Detect which cell encompasses the target text, then output its [x, y] center coordinate. 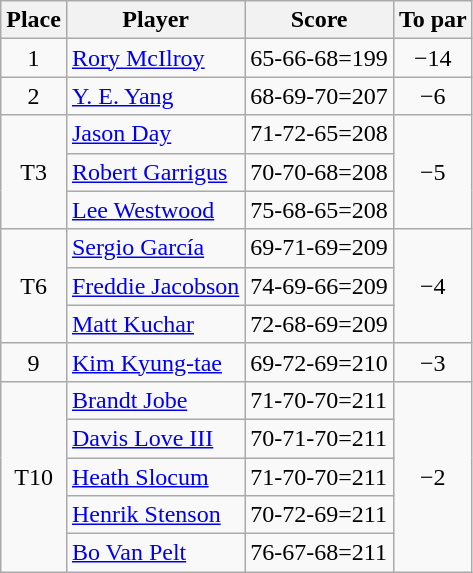
Player [155, 20]
68-69-70=207 [320, 96]
To par [432, 20]
T6 [34, 286]
71-72-65=208 [320, 134]
Davis Love III [155, 438]
Sergio García [155, 248]
Y. E. Yang [155, 96]
Rory McIlroy [155, 58]
−4 [432, 286]
69-71-69=209 [320, 248]
1 [34, 58]
Jason Day [155, 134]
Matt Kuchar [155, 324]
70-71-70=211 [320, 438]
−3 [432, 362]
76-67-68=211 [320, 553]
−14 [432, 58]
Place [34, 20]
Robert Garrigus [155, 172]
−6 [432, 96]
70-72-69=211 [320, 515]
Henrik Stenson [155, 515]
75-68-65=208 [320, 210]
2 [34, 96]
−5 [432, 172]
Kim Kyung-tae [155, 362]
Brandt Jobe [155, 400]
Lee Westwood [155, 210]
72-68-69=209 [320, 324]
T3 [34, 172]
74-69-66=209 [320, 286]
Freddie Jacobson [155, 286]
Bo Van Pelt [155, 553]
65-66-68=199 [320, 58]
T10 [34, 476]
69-72-69=210 [320, 362]
Heath Slocum [155, 477]
70-70-68=208 [320, 172]
Score [320, 20]
9 [34, 362]
−2 [432, 476]
